Determine the (X, Y) coordinate at the center of the cell enclosing the given text.  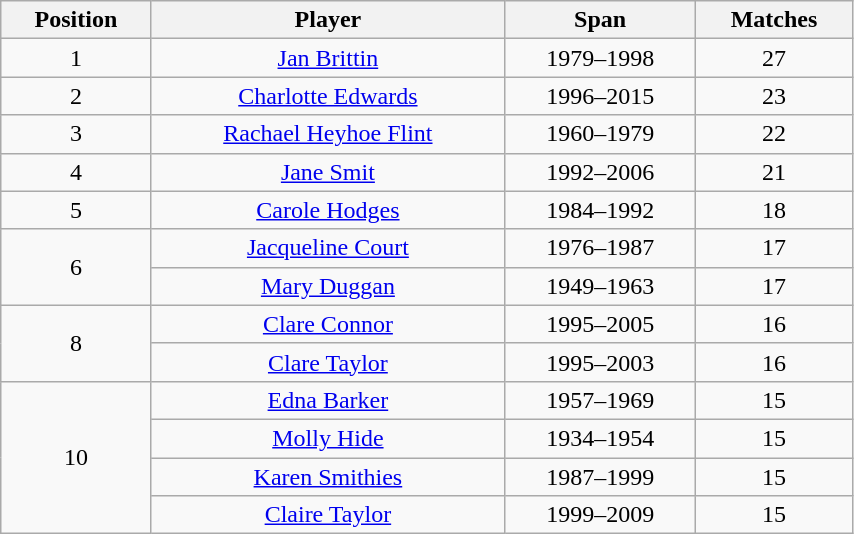
3 (76, 134)
21 (774, 172)
1934–1954 (600, 438)
1995–2003 (600, 362)
Clare Connor (328, 324)
6 (76, 267)
1976–1987 (600, 248)
Clare Taylor (328, 362)
Jan Brittin (328, 58)
1999–2009 (600, 515)
Karen Smithies (328, 477)
4 (76, 172)
23 (774, 96)
Rachael Heyhoe Flint (328, 134)
Mary Duggan (328, 286)
Jacqueline Court (328, 248)
Claire Taylor (328, 515)
5 (76, 210)
10 (76, 457)
1960–1979 (600, 134)
Edna Barker (328, 400)
1957–1969 (600, 400)
Matches (774, 20)
Carole Hodges (328, 210)
1949–1963 (600, 286)
1979–1998 (600, 58)
1984–1992 (600, 210)
Charlotte Edwards (328, 96)
1992–2006 (600, 172)
Jane Smit (328, 172)
1 (76, 58)
1987–1999 (600, 477)
22 (774, 134)
2 (76, 96)
Position (76, 20)
18 (774, 210)
Player (328, 20)
1995–2005 (600, 324)
Span (600, 20)
27 (774, 58)
Molly Hide (328, 438)
8 (76, 343)
1996–2015 (600, 96)
